Detect which cell encompasses the target text, then output its [X, Y] center coordinate. 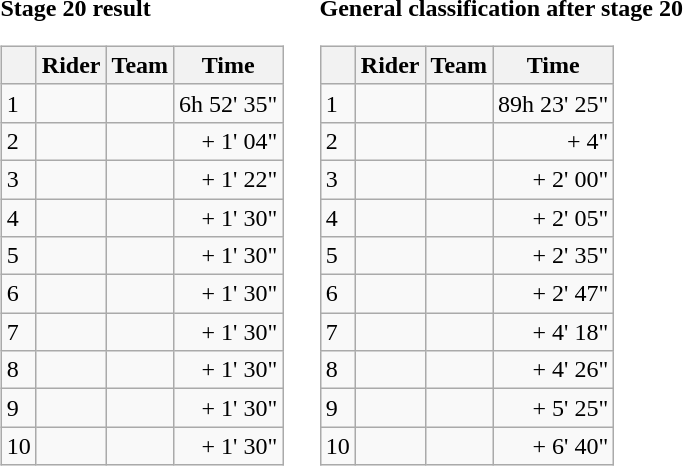
+ 5' 25" [554, 408]
+ 4' 26" [554, 370]
+ 2' 47" [554, 294]
+ 6' 40" [554, 446]
+ 2' 05" [554, 217]
+ 4" [554, 141]
+ 1' 22" [228, 179]
+ 2' 00" [554, 179]
6h 52' 35" [228, 103]
89h 23' 25" [554, 103]
+ 2' 35" [554, 256]
+ 1' 04" [228, 141]
+ 4' 18" [554, 332]
